From the cell containing the given text, extract its center point as [x, y] coordinate. 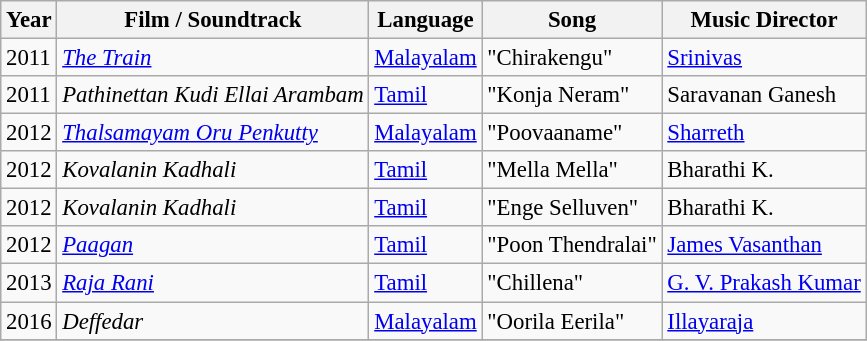
Raja Rani [213, 283]
Film / Soundtrack [213, 20]
"Chirakengu" [572, 58]
Thalsamayam Oru Penkutty [213, 133]
Year [29, 20]
"Poovaaname" [572, 133]
The Train [213, 58]
Paagan [213, 245]
"Oorila Eerila" [572, 321]
Song [572, 20]
Illayaraja [764, 321]
G. V. Prakash Kumar [764, 283]
Sharreth [764, 133]
"Konja Neram" [572, 95]
Language [426, 20]
2013 [29, 283]
"Poon Thendralai" [572, 245]
Srinivas [764, 58]
James Vasanthan [764, 245]
2016 [29, 321]
"Chillena" [572, 283]
"Mella Mella" [572, 170]
Pathinettan Kudi Ellai Arambam [213, 95]
Music Director [764, 20]
"Enge Selluven" [572, 208]
Saravanan Ganesh [764, 95]
Deffedar [213, 321]
